Locate the cell with the specified text and output its (x, y) center coordinate. 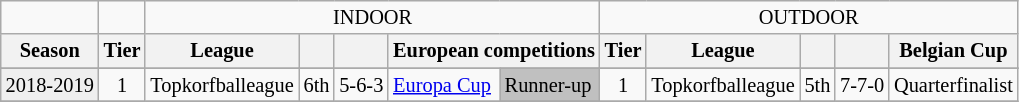
INDOOR (372, 17)
5-6-3 (361, 85)
Season (50, 51)
Quarterfinalist (954, 85)
2018-2019 (50, 85)
Runner-up (550, 85)
European competitions (494, 51)
6th (317, 85)
5th (818, 85)
Belgian Cup (954, 51)
7-7-0 (862, 85)
Europa Cup (444, 85)
OUTDOOR (809, 17)
